Determine the (x, y) coordinate at the center of the cell enclosing the given text.  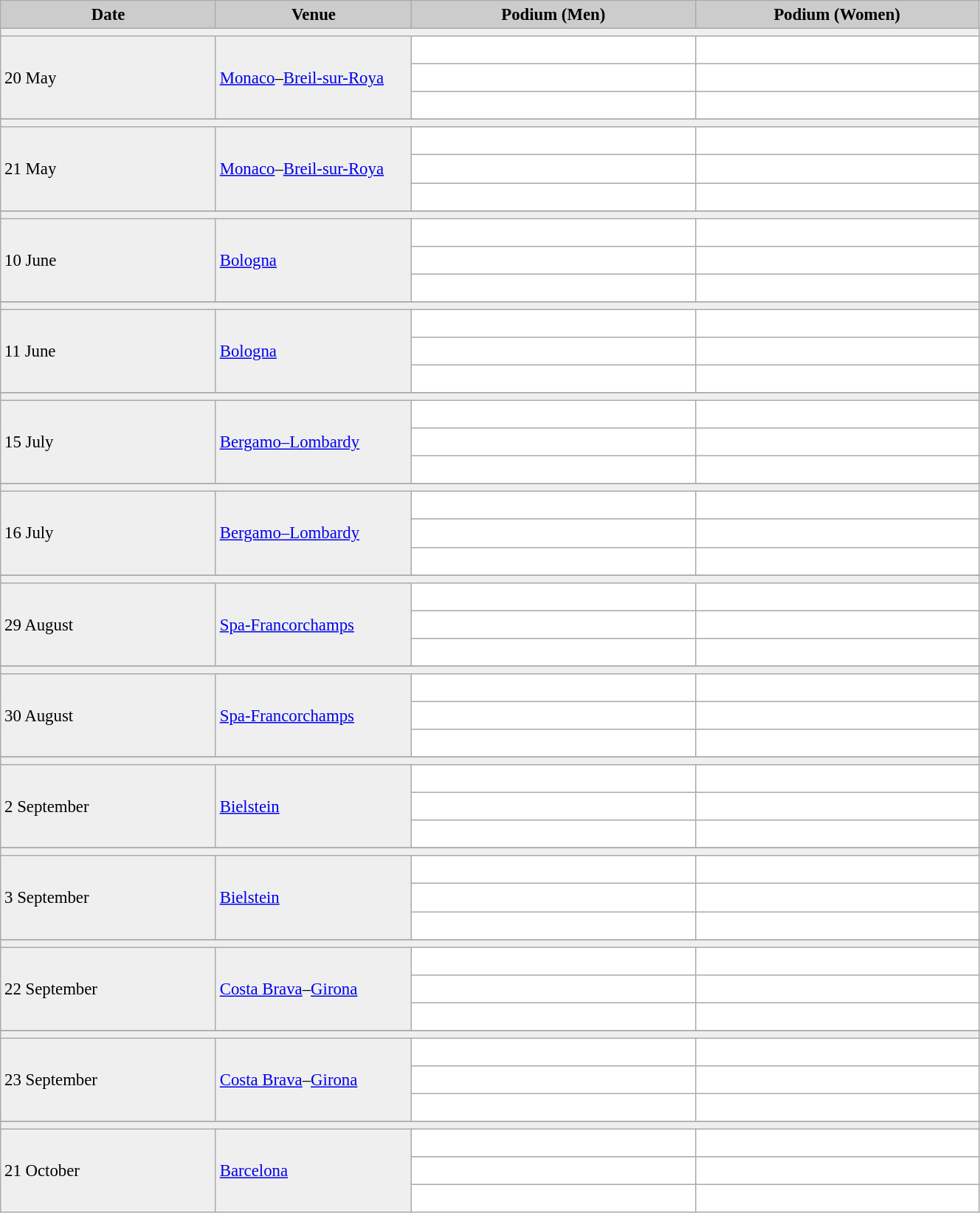
10 June (108, 260)
15 July (108, 443)
16 July (108, 533)
Barcelona (313, 1171)
29 August (108, 625)
Podium (Women) (837, 15)
23 September (108, 1079)
2 September (108, 806)
20 May (108, 78)
11 June (108, 351)
21 May (108, 168)
Date (108, 15)
21 October (108, 1171)
30 August (108, 716)
22 September (108, 989)
Venue (313, 15)
Podium (Men) (553, 15)
3 September (108, 898)
